Search for the cell housing the specified text and yield its (X, Y) center coordinate. 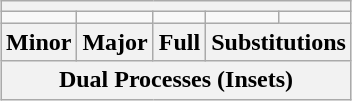
Major (115, 42)
Substitutions (279, 42)
Minor (39, 42)
Dual Processes (Insets) (176, 80)
Full (179, 42)
